Return [X, Y] of the center of cell containing provided text 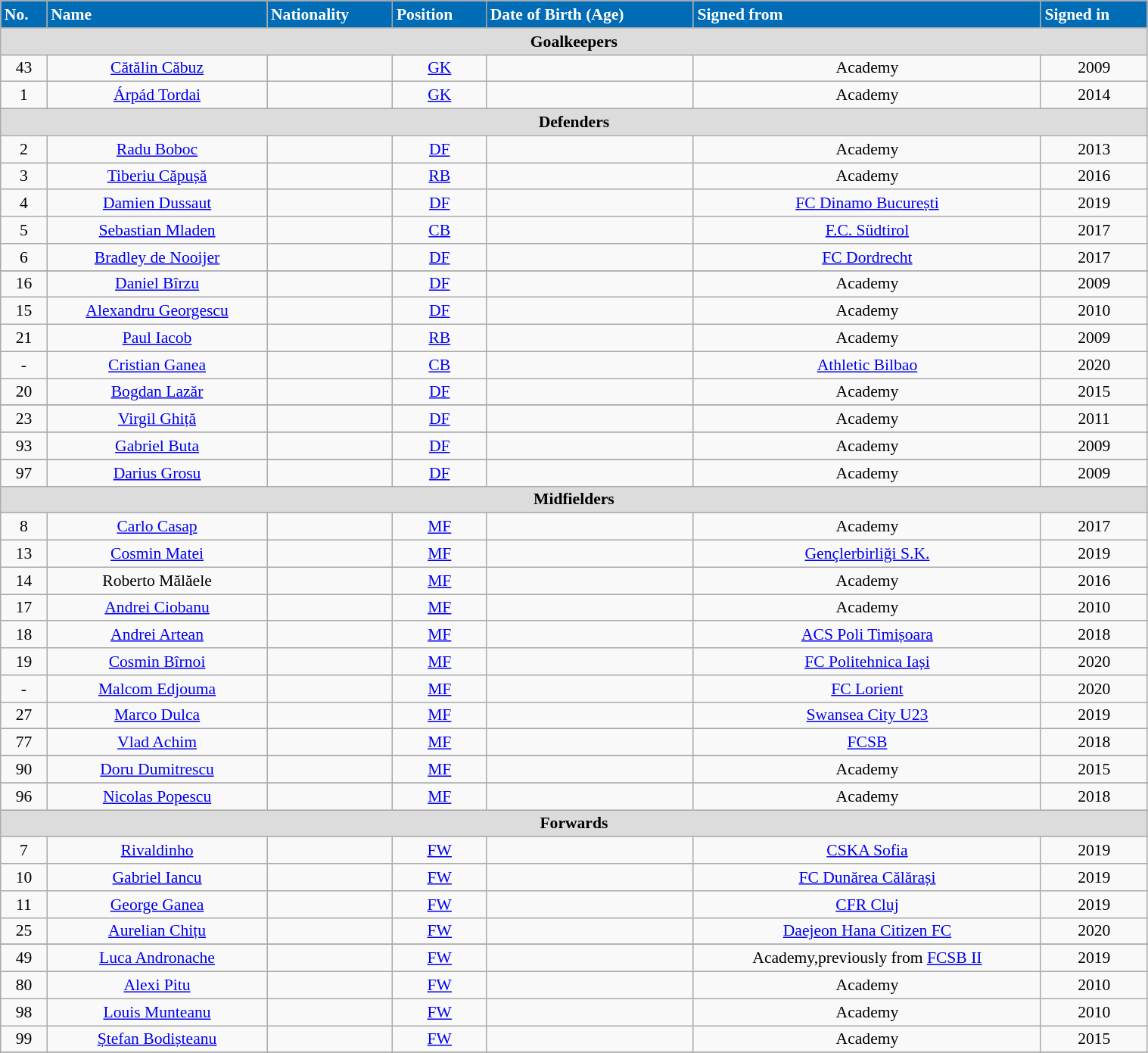
Vlad Achim [157, 743]
17 [24, 608]
10 [24, 877]
Andrei Ciobanu [157, 608]
Roberto Mălăele [157, 581]
8 [24, 527]
4 [24, 204]
49 [24, 958]
5 [24, 230]
16 [24, 284]
27 [24, 715]
Signed in [1094, 14]
CSKA Sofia [867, 851]
Darius Grosu [157, 473]
97 [24, 473]
Gabriel Buta [157, 446]
Árpád Tordai [157, 95]
Tiberiu Căpușă [157, 176]
77 [24, 743]
Andrei Artean [157, 635]
Signed from [867, 14]
Name [157, 14]
15 [24, 311]
FCSB [867, 743]
6 [24, 257]
14 [24, 581]
FC Dinamo București [867, 204]
20 [24, 392]
13 [24, 554]
Alexi Pitu [157, 986]
25 [24, 931]
21 [24, 338]
2011 [1094, 419]
FC Dunărea Călărași [867, 877]
George Ganea [157, 905]
99 [24, 1039]
CFR Cluj [867, 905]
Alexandru Georgescu [157, 311]
Gabriel Iancu [157, 877]
1 [24, 95]
Aurelian Chițu [157, 931]
Cosmin Bîrnoi [157, 662]
Malcom Edjouma [157, 689]
11 [24, 905]
Radu Boboc [157, 149]
Swansea City U23 [867, 715]
23 [24, 419]
7 [24, 851]
Position [440, 14]
98 [24, 1012]
90 [24, 770]
Marco Dulca [157, 715]
Damien Dussaut [157, 204]
Luca Andronache [157, 958]
Cătălin Căbuz [157, 68]
FC Politehnica Iași [867, 662]
Academy,previously from FCSB II [867, 958]
2013 [1094, 149]
Rivaldinho [157, 851]
Date of Birth (Age) [590, 14]
Gençlerbirliği S.K. [867, 554]
Ștefan Bodișteanu [157, 1039]
Cosmin Matei [157, 554]
Nicolas Popescu [157, 796]
19 [24, 662]
Carlo Casap [157, 527]
Daniel Bîrzu [157, 284]
Doru Dumitrescu [157, 770]
43 [24, 68]
2 [24, 149]
Forwards [574, 824]
Paul Iacob [157, 338]
Goalkeepers [574, 42]
Bogdan Lazăr [157, 392]
Bradley de Nooijer [157, 257]
No. [24, 14]
Louis Munteanu [157, 1012]
96 [24, 796]
Sebastian Mladen [157, 230]
Cristian Ganea [157, 365]
Midfielders [574, 500]
2014 [1094, 95]
80 [24, 986]
Nationality [330, 14]
FC Dordrecht [867, 257]
ACS Poli Timișoara [867, 635]
FC Lorient [867, 689]
Daejeon Hana Citizen FC [867, 931]
Athletic Bilbao [867, 365]
93 [24, 446]
3 [24, 176]
Defenders [574, 123]
Virgil Ghiță [157, 419]
F.C. Südtirol [867, 230]
18 [24, 635]
